Locate the cell with the specified text and output its (X, Y) center coordinate. 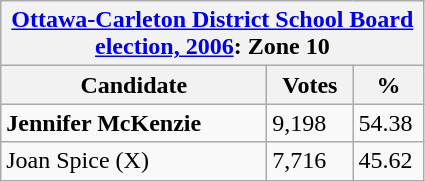
7,716 (310, 161)
54.38 (388, 123)
Votes (310, 85)
Ottawa-Carleton District School Board election, 2006: Zone 10 (212, 34)
% (388, 85)
Joan Spice (X) (134, 161)
45.62 (388, 161)
9,198 (310, 123)
Jennifer McKenzie (134, 123)
Candidate (134, 85)
